Find where the given text appears and provide that cell's center as (X, Y) coordinate. 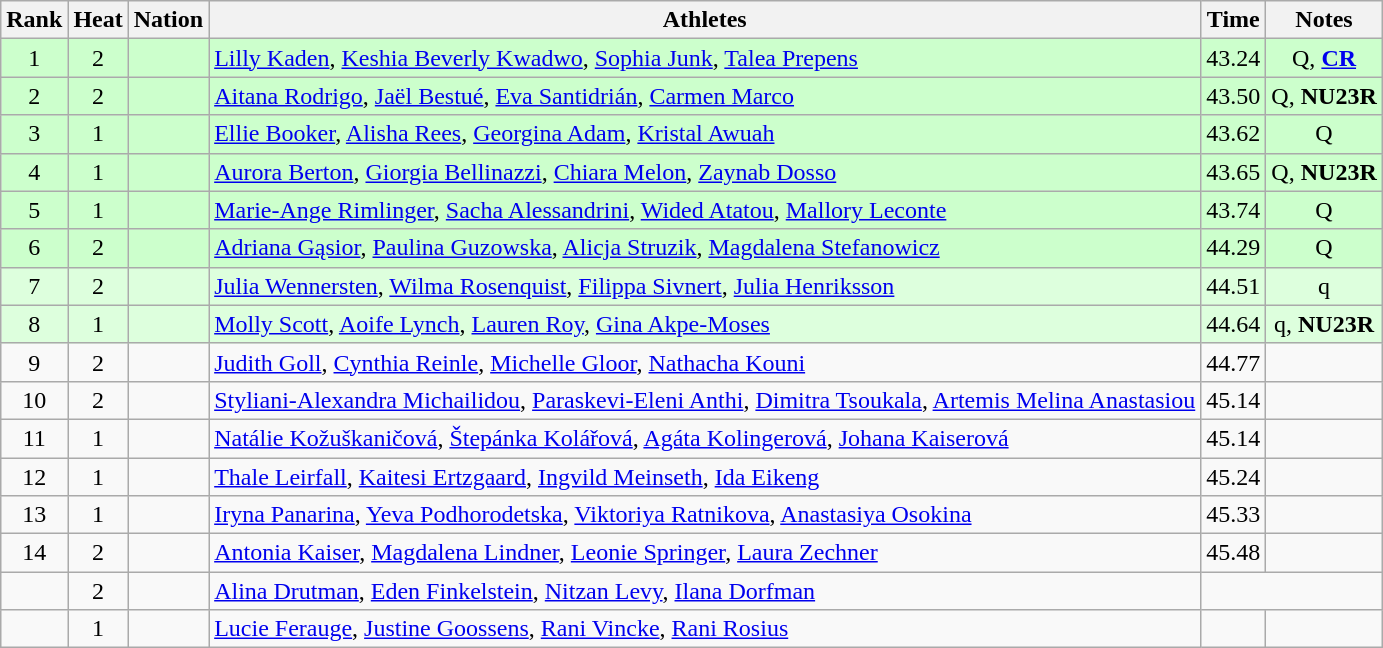
Styliani-Alexandra Michailidou, Paraskevi-Eleni Anthi, Dimitra Tsoukala, Artemis Melina Anastasiou (705, 400)
Heat (98, 20)
45.24 (1234, 477)
13 (34, 515)
Natálie Kožuškaničová, Štepánka Kolářová, Agáta Kolingerová, Johana Kaiserová (705, 438)
10 (34, 400)
8 (34, 324)
Adriana Gąsior, Paulina Guzowska, Alicja Struzik, Magdalena Stefanowicz (705, 248)
5 (34, 210)
6 (34, 248)
44.29 (1234, 248)
Nation (168, 20)
3 (34, 134)
9 (34, 362)
Aitana Rodrigo, Jaël Bestué, Eva Santidrián, Carmen Marco (705, 96)
Molly Scott, Aoife Lynch, Lauren Roy, Gina Akpe-Moses (705, 324)
43.50 (1234, 96)
Marie-Ange Rimlinger, Sacha Alessandrini, Wided Atatou, Mallory Leconte (705, 210)
Lucie Ferauge, Justine Goossens, Rani Vincke, Rani Rosius (705, 629)
Rank (34, 20)
Thale Leirfall, Kaitesi Ertzgaard, Ingvild Meinseth, Ida Eikeng (705, 477)
43.24 (1234, 58)
Ellie Booker, Alisha Rees, Georgina Adam, Kristal Awuah (705, 134)
11 (34, 438)
Q, CR (1324, 58)
Time (1234, 20)
43.74 (1234, 210)
Aurora Berton, Giorgia Bellinazzi, Chiara Melon, Zaynab Dosso (705, 172)
45.33 (1234, 515)
q, NU23R (1324, 324)
Lilly Kaden, Keshia Beverly Kwadwo, Sophia Junk, Talea Prepens (705, 58)
44.77 (1234, 362)
Athletes (705, 20)
44.51 (1234, 286)
12 (34, 477)
Alina Drutman, Eden Finkelstein, Nitzan Levy, Ilana Dorfman (705, 591)
4 (34, 172)
43.62 (1234, 134)
Iryna Panarina, Yeva Podhorodetska, Viktoriya Ratnikova, Anastasiya Osokina (705, 515)
Notes (1324, 20)
43.65 (1234, 172)
7 (34, 286)
Judith Goll, Cynthia Reinle, Michelle Gloor, Nathacha Kouni (705, 362)
44.64 (1234, 324)
14 (34, 553)
Julia Wennersten, Wilma Rosenquist, Filippa Sivnert, Julia Henriksson (705, 286)
q (1324, 286)
45.48 (1234, 553)
Antonia Kaiser, Magdalena Lindner, Leonie Springer, Laura Zechner (705, 553)
